Detect which cell encompasses the target text, then output its [x, y] center coordinate. 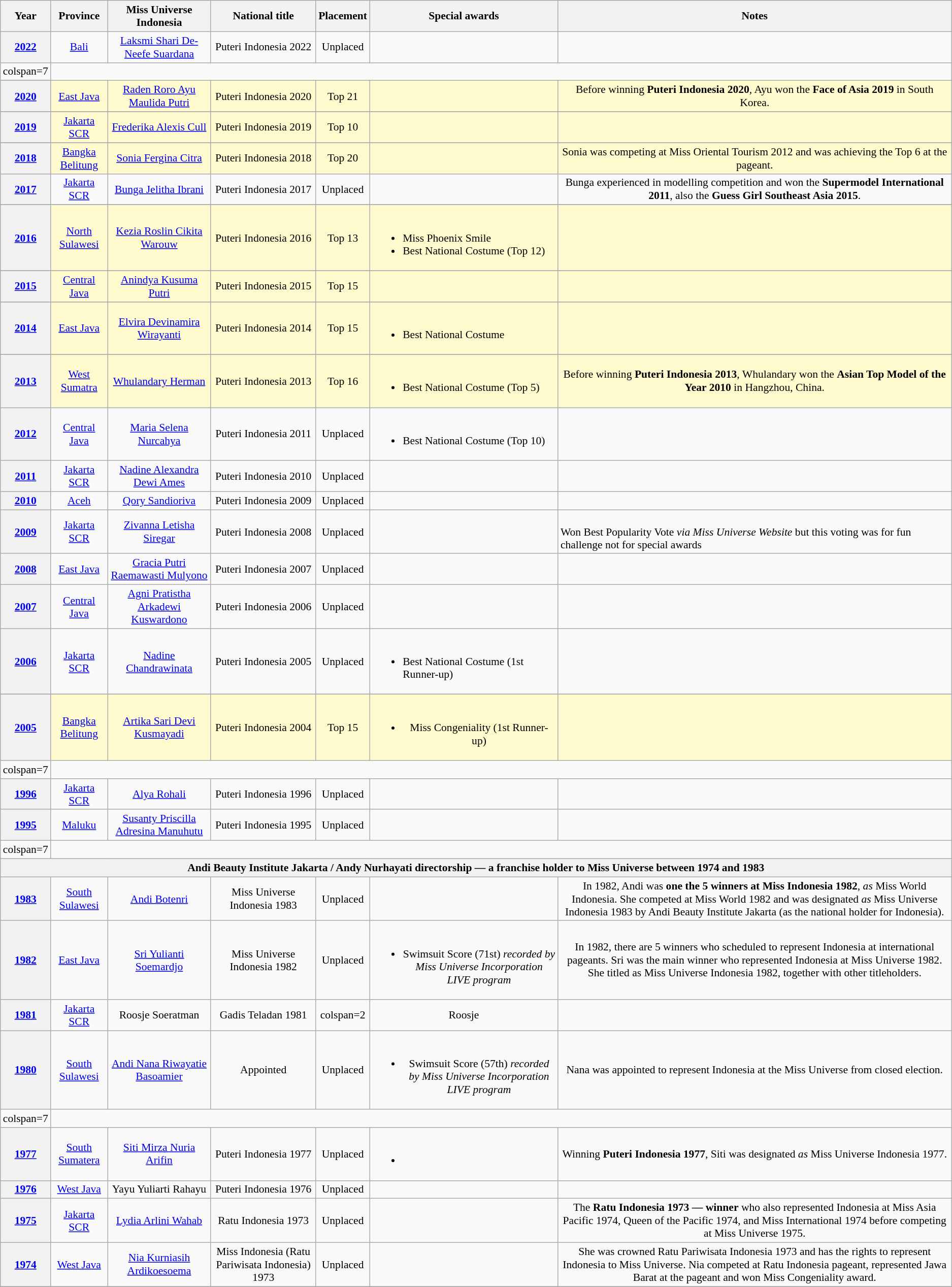
Maluku [79, 826]
Miss Phoenix SmileBest National Costume (Top 12) [464, 238]
Sonia Fergina Citra [159, 158]
Puteri Indonesia 2018 [263, 158]
2007 [25, 607]
National title [263, 16]
2012 [25, 434]
Puteri Indonesia 2007 [263, 570]
Miss Universe Indonesia 1982 [263, 961]
2006 [25, 662]
Puteri Indonesia 2006 [263, 607]
Susanty Priscilla Adresina Manuhutu [159, 826]
Winning Puteri Indonesia 1977, Siti was designated as Miss Universe Indonesia 1977. [754, 1154]
Puteri Indonesia 2019 [263, 127]
Ratu Indonesia 1973 [263, 1220]
Best National Costume (1st Runner-up) [464, 662]
Sri Yulianti Soemardjo [159, 961]
Bali [79, 47]
Puteri Indonesia 2020 [263, 96]
Miss Congeniality (1st Runner-up) [464, 728]
2016 [25, 238]
Puteri Indonesia 2016 [263, 238]
Puteri Indonesia 2014 [263, 328]
Agni Pratistha Arkadewi Kuswardono [159, 607]
Puteri Indonesia 2022 [263, 47]
Miss Universe Indonesia [159, 16]
Roosje Soeratman [159, 1015]
2013 [25, 381]
Top 21 [343, 96]
Miss Universe Indonesia 1983 [263, 899]
Andi Botenri [159, 899]
Special awards [464, 16]
Andi Beauty Institute Jakarta / Andy Nurhayati directorship — a franchise holder to Miss Universe between 1974 and 1983 [476, 868]
Puteri Indonesia 2005 [263, 662]
West Sumatra [79, 381]
Top 20 [343, 158]
Swimsuit Score (71st) recorded by Miss Universe Incorporation LIVE program [464, 961]
Notes [754, 16]
Puteri Indonesia 2010 [263, 476]
Zivanna Letisha Siregar [159, 532]
Puteri Indonesia 2013 [263, 381]
2008 [25, 570]
1976 [25, 1190]
Alya Rohali [159, 794]
Placement [343, 16]
Puteri Indonesia 2009 [263, 501]
1995 [25, 826]
Anindya Kusuma Putri [159, 286]
2010 [25, 501]
Sonia was competing at Miss Oriental Tourism 2012 and was achieving the Top 6 at the pageant. [754, 158]
Before winning Puteri Indonesia 2020, Ayu won the Face of Asia 2019 in South Korea. [754, 96]
Swimsuit Score (57th) recorded by Miss Universe Incorporation LIVE program [464, 1070]
1983 [25, 899]
Puteri Indonesia 1996 [263, 794]
Yayu Yuliarti Rahayu [159, 1190]
Miss Indonesia (Ratu Pariwisata Indonesia) 1973 [263, 1265]
Top 16 [343, 381]
Puteri Indonesia 1995 [263, 826]
1977 [25, 1154]
2019 [25, 127]
Best National Costume (Top 10) [464, 434]
Lydia Arlini Wahab [159, 1220]
colspan=2 [343, 1015]
2009 [25, 532]
Nadine Alexandra Dewi Ames [159, 476]
Bunga experienced in modelling competition and won the Supermodel International 2011, also the Guess Girl Southeast Asia 2015. [754, 189]
Nana was appointed to represent Indonesia at the Miss Universe from closed election. [754, 1070]
2011 [25, 476]
Appointed [263, 1070]
Puteri Indonesia 2004 [263, 728]
South Sumatera [79, 1154]
Frederika Alexis Cull [159, 127]
1980 [25, 1070]
Nadine Chandrawinata [159, 662]
2015 [25, 286]
Puteri Indonesia 1977 [263, 1154]
Year [25, 16]
Top 13 [343, 238]
2017 [25, 189]
Gadis Teladan 1981 [263, 1015]
2018 [25, 158]
Aceh [79, 501]
Laksmi Shari De-Neefe Suardana [159, 47]
Nia Kurniasih Ardikoesoema [159, 1265]
Best National Costume (Top 5) [464, 381]
Top 10 [343, 127]
Before winning Puteri Indonesia 2013, Whulandary won the Asian Top Model of the Year 2010 in Hangzhou, China. [754, 381]
Kezia Roslin Cikita Warouw [159, 238]
Puteri Indonesia 2017 [263, 189]
Andi Nana Riwayatie Basoamier [159, 1070]
Qory Sandioriva [159, 501]
Best National Costume [464, 328]
Puteri Indonesia 1976 [263, 1190]
1975 [25, 1220]
Maria Selena Nurcahya [159, 434]
2022 [25, 47]
1996 [25, 794]
2014 [25, 328]
1982 [25, 961]
North Sulawesi [79, 238]
Won Best Popularity Vote via Miss Universe Website but this voting was for fun challenge not for special awards [754, 532]
Province [79, 16]
Puteri Indonesia 2015 [263, 286]
Siti Mirza Nuria Arifin [159, 1154]
1974 [25, 1265]
2020 [25, 96]
Elvira Devinamira Wirayanti [159, 328]
1981 [25, 1015]
Puteri Indonesia 2008 [263, 532]
2005 [25, 728]
Whulandary Herman [159, 381]
Bunga Jelitha Ibrani [159, 189]
Puteri Indonesia 2011 [263, 434]
Artika Sari Devi Kusmayadi [159, 728]
Gracia Putri Raemawasti Mulyono [159, 570]
Roosje [464, 1015]
Raden Roro Ayu Maulida Putri [159, 96]
